From the cell containing the given text, extract its center point as (X, Y) coordinate. 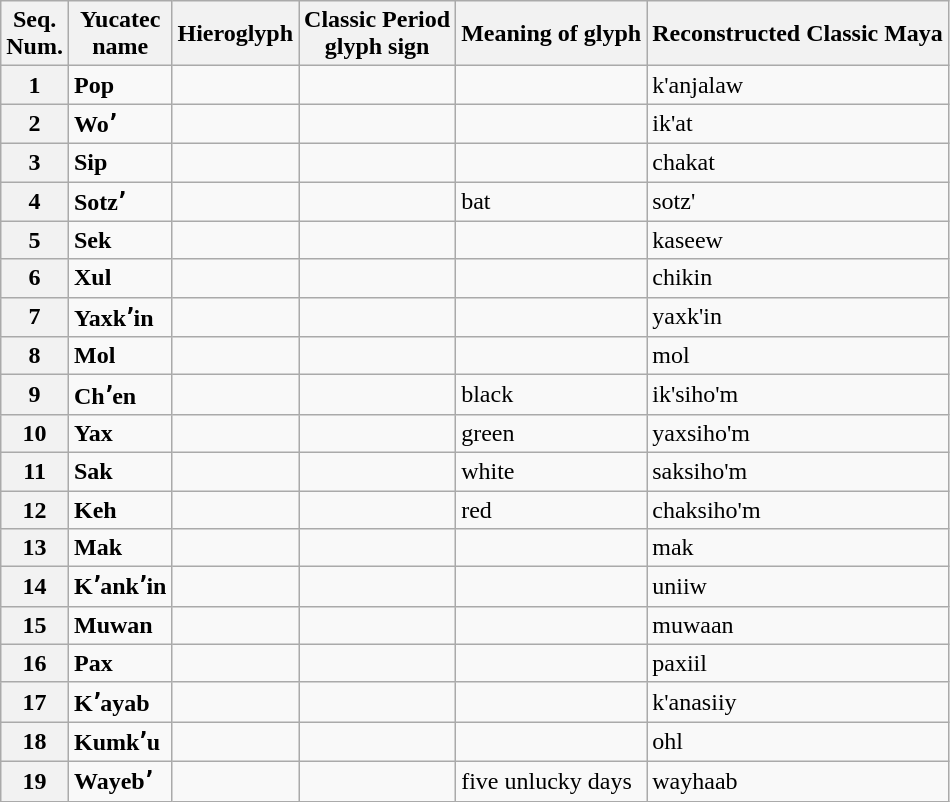
18 (35, 742)
17 (35, 702)
mak (798, 548)
wayhaab (798, 781)
13 (35, 548)
3 (35, 162)
chakat (798, 162)
Sotzʼ (120, 202)
Seq.Num. (35, 34)
kaseew (798, 240)
mol (798, 356)
Mol (120, 356)
Kumkʼu (120, 742)
Hieroglyph (236, 34)
16 (35, 663)
chaksiho'm (798, 509)
muwaan (798, 625)
Keh (120, 509)
ik'siho'm (798, 395)
bat (552, 202)
ik'at (798, 124)
Chʼen (120, 395)
black (552, 395)
ohl (798, 742)
Xul (120, 278)
chikin (798, 278)
14 (35, 587)
Pax (120, 663)
19 (35, 781)
Reconstructed Classic Maya (798, 34)
k'anasiiy (798, 702)
1 (35, 85)
yaxsiho'm (798, 433)
4 (35, 202)
5 (35, 240)
k'anjalaw (798, 85)
Yax (120, 433)
Mak (120, 548)
Sip (120, 162)
9 (35, 395)
uniiw (798, 587)
Classic Periodglyph sign (378, 34)
Muwan (120, 625)
Yucatec name (120, 34)
7 (35, 317)
white (552, 471)
8 (35, 356)
11 (35, 471)
green (552, 433)
Woʼ (120, 124)
Meaning of glyph (552, 34)
Kʼayab (120, 702)
five unlucky days (552, 781)
red (552, 509)
yaxk'in (798, 317)
Sek (120, 240)
2 (35, 124)
12 (35, 509)
saksiho'm (798, 471)
6 (35, 278)
Wayebʼ (120, 781)
Sak (120, 471)
Kʼankʼin (120, 587)
15 (35, 625)
Yaxkʼin (120, 317)
Pop (120, 85)
sotz' (798, 202)
10 (35, 433)
paxiil (798, 663)
